Pinpoint the cell where the given text exists, returning its [x, y] midpoint coordinate. 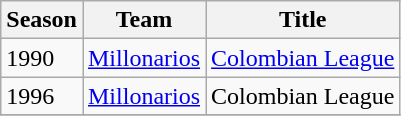
1990 [42, 58]
Season [42, 20]
Title [303, 20]
Team [144, 20]
1996 [42, 96]
